Return the [x, y] coordinate for the center point of the cell that contains the specified text.  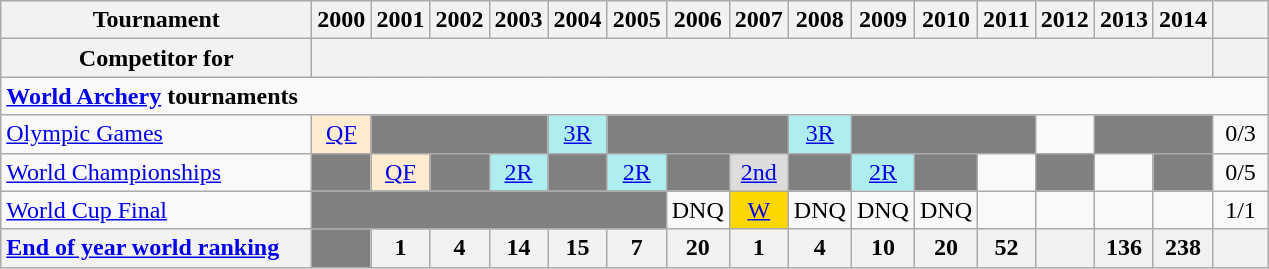
15 [578, 248]
2004 [578, 20]
2010 [946, 20]
W [758, 210]
World Championships [156, 172]
2002 [460, 20]
238 [1182, 248]
2013 [1124, 20]
1/1 [1240, 210]
2005 [636, 20]
2009 [882, 20]
Tournament [156, 20]
Olympic Games [156, 134]
14 [518, 248]
End of year world ranking [156, 248]
0/3 [1240, 134]
World Archery tournaments [635, 96]
2000 [342, 20]
10 [882, 248]
0/5 [1240, 172]
World Cup Final [156, 210]
2012 [1064, 20]
2014 [1182, 20]
2nd [758, 172]
2008 [820, 20]
2006 [698, 20]
Competitor for [156, 58]
136 [1124, 248]
7 [636, 248]
2003 [518, 20]
2011 [1007, 20]
52 [1007, 248]
2007 [758, 20]
2001 [400, 20]
